Output the [x, y] coordinate of the center of the cell containing the given text.  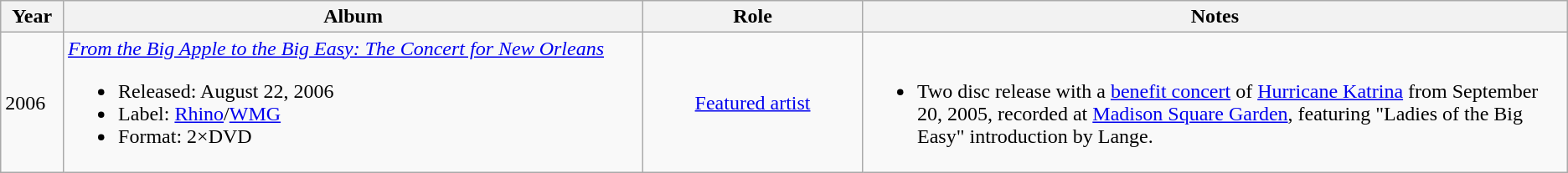
2006 [32, 102]
From the Big Apple to the Big Easy: The Concert for New OrleansReleased: August 22, 2006Label: Rhino/WMGFormat: 2×DVD [353, 102]
Role [753, 17]
Notes [1215, 17]
Featured artist [753, 102]
Album [353, 17]
Year [32, 17]
